From the cell containing the given text, extract its center point as (x, y) coordinate. 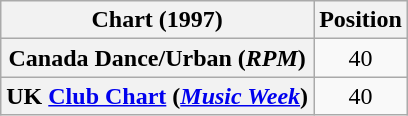
Chart (1997) (158, 20)
Position (361, 20)
Canada Dance/Urban (RPM) (158, 58)
UK Club Chart (Music Week) (158, 96)
